Return the (X, Y) coordinate for the center point of the cell that contains the specified text.  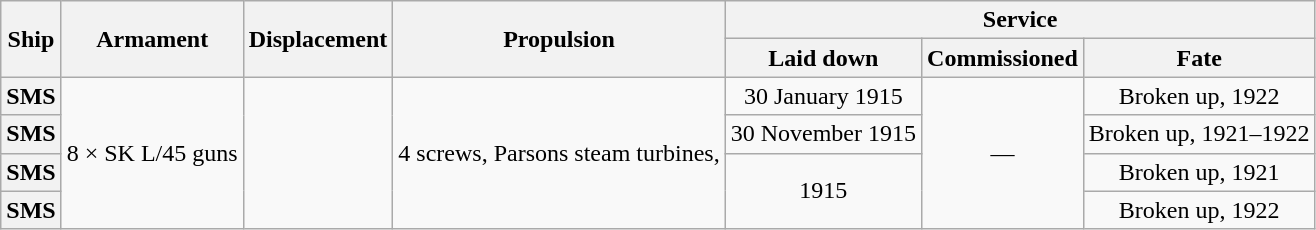
Propulsion (559, 39)
Broken up, 1921–1922 (1199, 134)
4 screws, Parsons steam turbines, (559, 153)
— (1003, 153)
Laid down (823, 58)
Displacement (318, 39)
Armament (152, 39)
30 January 1915 (823, 96)
1915 (823, 191)
Fate (1199, 58)
Ship (31, 39)
Commissioned (1003, 58)
Broken up, 1921 (1199, 172)
8 × SK L/45 guns (152, 153)
30 November 1915 (823, 134)
Service (1020, 20)
